Return the [x, y] coordinate for the center point of the cell that contains the specified text.  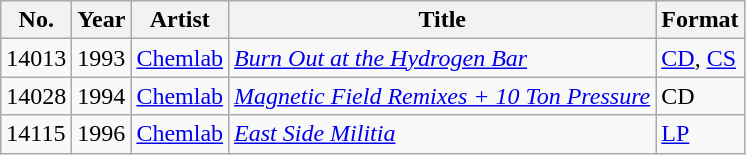
Artist [180, 20]
Format [700, 20]
14013 [36, 58]
No. [36, 20]
CD, CS [700, 58]
14115 [36, 134]
Year [102, 20]
Burn Out at the Hydrogen Bar [442, 58]
LP [700, 134]
14028 [36, 96]
Title [442, 20]
East Side Militia [442, 134]
Magnetic Field Remixes + 10 Ton Pressure [442, 96]
1996 [102, 134]
CD [700, 96]
1994 [102, 96]
1993 [102, 58]
